Extract the [X, Y] coordinate from the center of the cell holding the provided text.  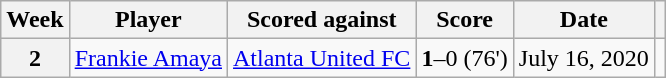
Atlanta United FC [322, 58]
2 [35, 58]
July 16, 2020 [584, 58]
Week [35, 20]
Frankie Amaya [148, 58]
Date [584, 20]
1–0 (76') [464, 58]
Score [464, 20]
Scored against [322, 20]
Player [148, 20]
